Output the [X, Y] coordinate of the center of the cell containing the given text.  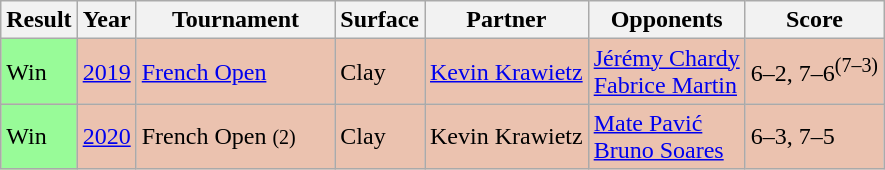
6–2, 7–6(7–3) [814, 72]
French Open (2) [236, 136]
Result [39, 20]
Year [106, 20]
Partner [506, 20]
Score [814, 20]
6–3, 7–5 [814, 136]
2020 [106, 136]
French Open [236, 72]
Mate Pavić Bruno Soares [666, 136]
2019 [106, 72]
Tournament [236, 20]
Opponents [666, 20]
Surface [380, 20]
Jérémy Chardy Fabrice Martin [666, 72]
